Output the (X, Y) coordinate of the center of the cell containing the given text.  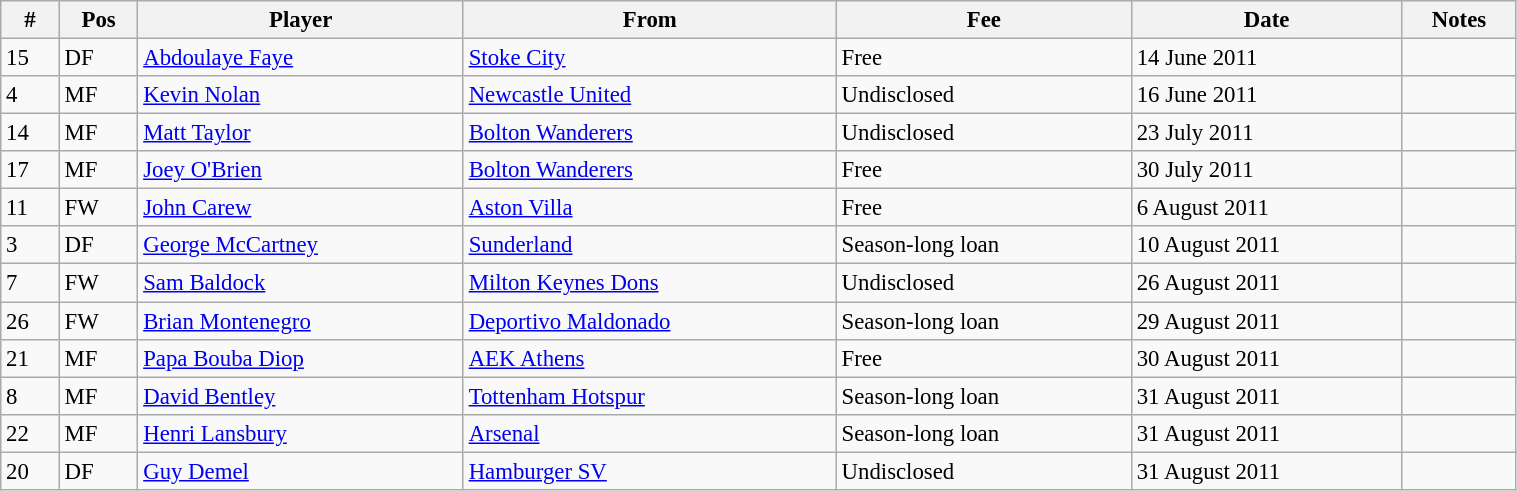
Joey O'Brien (300, 170)
Deportivo Maldonado (650, 321)
Player (300, 20)
Guy Demel (300, 471)
11 (30, 208)
15 (30, 58)
Brian Montenegro (300, 321)
Stoke City (650, 58)
David Bentley (300, 396)
John Carew (300, 208)
Aston Villa (650, 208)
7 (30, 283)
14 June 2011 (1266, 58)
26 August 2011 (1266, 283)
Newcastle United (650, 95)
8 (30, 396)
Tottenham Hotspur (650, 396)
17 (30, 170)
22 (30, 433)
Pos (98, 20)
AEK Athens (650, 358)
Abdoulaye Faye (300, 58)
21 (30, 358)
Sam Baldock (300, 283)
Hamburger SV (650, 471)
29 August 2011 (1266, 321)
16 June 2011 (1266, 95)
30 July 2011 (1266, 170)
Fee (984, 20)
Notes (1459, 20)
Matt Taylor (300, 133)
20 (30, 471)
Henri Lansbury (300, 433)
3 (30, 245)
George McCartney (300, 245)
Date (1266, 20)
# (30, 20)
4 (30, 95)
Sunderland (650, 245)
Milton Keynes Dons (650, 283)
30 August 2011 (1266, 358)
23 July 2011 (1266, 133)
10 August 2011 (1266, 245)
Kevin Nolan (300, 95)
From (650, 20)
Papa Bouba Diop (300, 358)
6 August 2011 (1266, 208)
Arsenal (650, 433)
14 (30, 133)
26 (30, 321)
